Output the (x, y) coordinate of the center of the cell containing the given text.  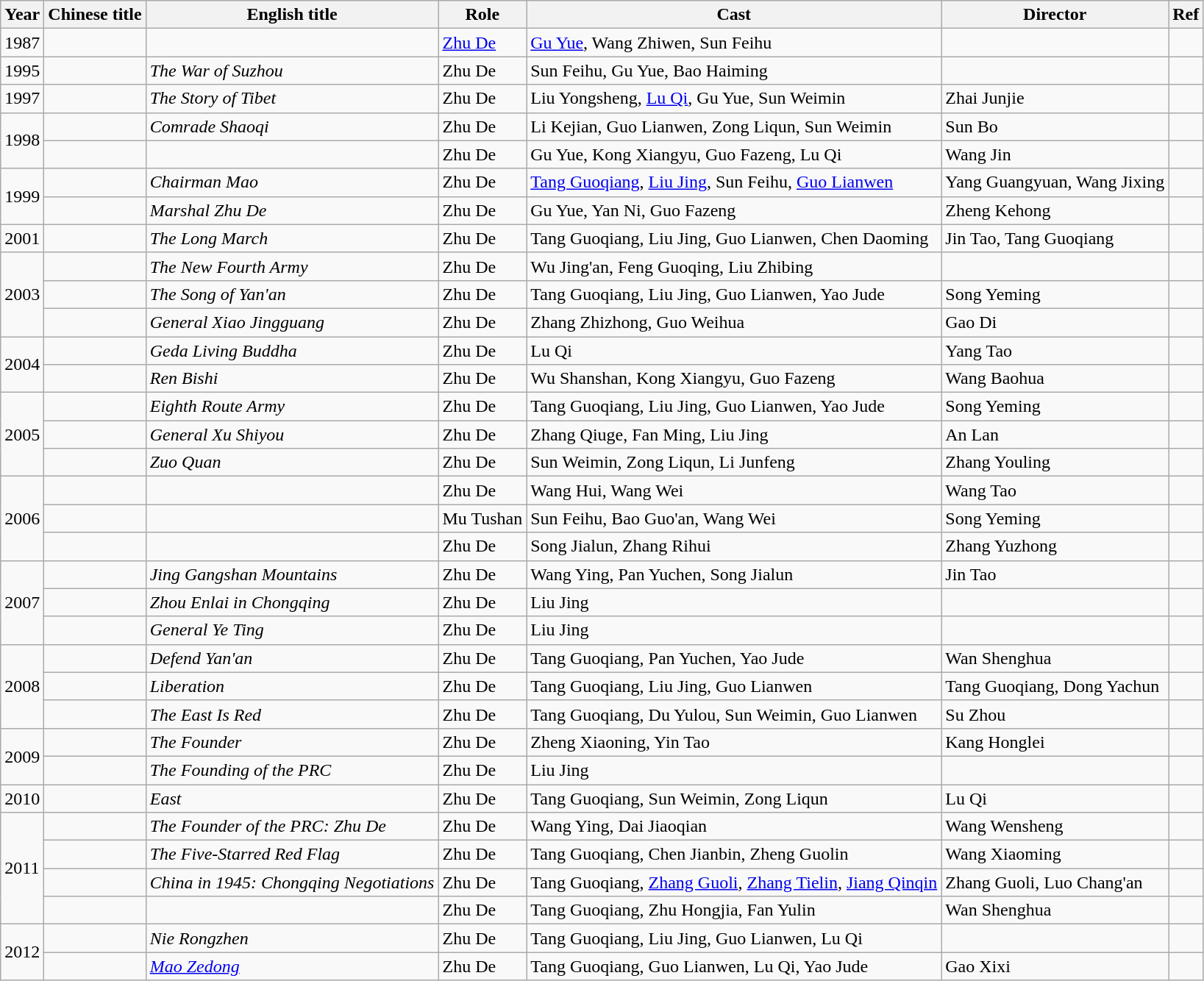
Gu Yue, Wang Zhiwen, Sun Feihu (734, 43)
Zhang Youling (1055, 463)
Zhang Zhizhong, Guo Weihua (734, 322)
Tang Guoqiang, Liu Jing, Guo Lianwen, Lu Qi (734, 938)
Defend Yan'an (292, 658)
Tang Guoqiang, Zhu Hongjia, Fan Yulin (734, 910)
2006 (22, 518)
Ref (1186, 15)
Jin Tao (1055, 574)
Sun Feihu, Bao Guo'an, Wang Wei (734, 518)
1999 (22, 196)
Role (482, 15)
Gu Yue, Yan Ni, Guo Fazeng (734, 210)
2003 (22, 294)
English title (292, 15)
Kang Honglei (1055, 742)
Mao Zedong (292, 966)
The Founder of the PRC: Zhu De (292, 827)
Geda Living Buddha (292, 351)
Wang Xiaoming (1055, 855)
Chinese title (95, 15)
Chairman Mao (292, 182)
The Story of Tibet (292, 99)
2011 (22, 868)
General Xiao Jingguang (292, 322)
2005 (22, 435)
Sun Feihu, Gu Yue, Bao Haiming (734, 71)
Gao Xixi (1055, 966)
2008 (22, 686)
Tang Guoqiang, Sun Weimin, Zong Liqun (734, 798)
Jin Tao, Tang Guoqiang (1055, 238)
General Ye Ting (292, 630)
General Xu Shiyou (292, 435)
Eighth Route Army (292, 407)
Liu Yongsheng, Lu Qi, Gu Yue, Sun Weimin (734, 99)
An Lan (1055, 435)
Tang Guoqiang, Liu Jing, Guo Lianwen (734, 686)
1997 (22, 99)
Zheng Xiaoning, Yin Tao (734, 742)
Ren Bishi (292, 379)
Zheng Kehong (1055, 210)
Zhang Qiuge, Fan Ming, Liu Jing (734, 435)
The Founding of the PRC (292, 770)
2007 (22, 602)
Gao Di (1055, 322)
Li Kejian, Guo Lianwen, Zong Liqun, Sun Weimin (734, 126)
Yang Guangyuan, Wang Jixing (1055, 182)
Zhou Enlai in Chongqing (292, 602)
Wu Shanshan, Kong Xiangyu, Guo Fazeng (734, 379)
2001 (22, 238)
Sun Bo (1055, 126)
Jing Gangshan Mountains (292, 574)
2012 (22, 952)
Tang Guoqiang, Liu Jing, Sun Feihu, Guo Lianwen (734, 182)
China in 1945: Chongqing Negotiations (292, 882)
Wang Baohua (1055, 379)
Gu Yue, Kong Xiangyu, Guo Fazeng, Lu Qi (734, 154)
Su Zhou (1055, 714)
2009 (22, 756)
Wang Ying, Dai Jiaoqian (734, 827)
Tang Guoqiang, Dong Yachun (1055, 686)
Year (22, 15)
Wang Hui, Wang Wei (734, 490)
Wu Jing'an, Feng Guoqing, Liu Zhibing (734, 266)
Wang Jin (1055, 154)
Zhai Junjie (1055, 99)
The New Fourth Army (292, 266)
Liberation (292, 686)
Sun Weimin, Zong Liqun, Li Junfeng (734, 463)
2004 (22, 365)
The Long March (292, 238)
Director (1055, 15)
1995 (22, 71)
1987 (22, 43)
1998 (22, 140)
Comrade Shaoqi (292, 126)
2010 (22, 798)
Yang Tao (1055, 351)
Tang Guoqiang, Zhang Guoli, Zhang Tielin, Jiang Qinqin (734, 882)
Tang Guoqiang, Du Yulou, Sun Weimin, Guo Lianwen (734, 714)
Tang Guoqiang, Chen Jianbin, Zheng Guolin (734, 855)
The Five-Starred Red Flag (292, 855)
Tang Guoqiang, Guo Lianwen, Lu Qi, Yao Jude (734, 966)
The War of Suzhou (292, 71)
Zuo Quan (292, 463)
The Song of Yan'an (292, 294)
Wang Wensheng (1055, 827)
Wang Ying, Pan Yuchen, Song Jialun (734, 574)
The Founder (292, 742)
The East Is Red (292, 714)
Marshal Zhu De (292, 210)
Wang Tao (1055, 490)
Mu Tushan (482, 518)
Nie Rongzhen (292, 938)
Song Jialun, Zhang Rihui (734, 546)
Tang Guoqiang, Pan Yuchen, Yao Jude (734, 658)
Cast (734, 15)
East (292, 798)
Tang Guoqiang, Liu Jing, Guo Lianwen, Chen Daoming (734, 238)
Zhang Guoli, Luo Chang'an (1055, 882)
Zhang Yuzhong (1055, 546)
